Identify which cell holds the provided text, then report its (X, Y) central coordinate. 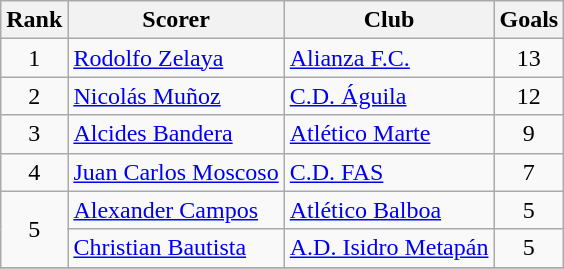
Rodolfo Zelaya (176, 58)
2 (34, 96)
Atlético Marte (389, 134)
Juan Carlos Moscoso (176, 172)
C.D. FAS (389, 172)
7 (529, 172)
Scorer (176, 20)
Christian Bautista (176, 248)
13 (529, 58)
9 (529, 134)
A.D. Isidro Metapán (389, 248)
Alexander Campos (176, 210)
Goals (529, 20)
3 (34, 134)
Club (389, 20)
Atlético Balboa (389, 210)
C.D. Águila (389, 96)
12 (529, 96)
Alianza F.C. (389, 58)
Rank (34, 20)
1 (34, 58)
Alcides Bandera (176, 134)
4 (34, 172)
Nicolás Muñoz (176, 96)
